Return (X, Y) of the center of cell containing provided text 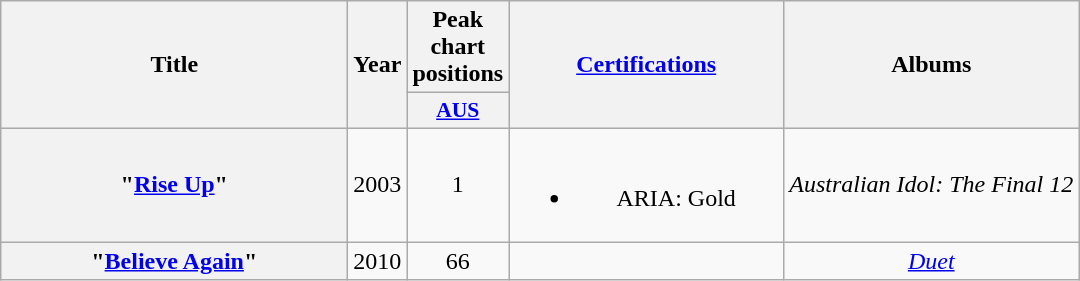
AUS (458, 111)
1 (458, 184)
2003 (378, 184)
Duet (932, 261)
2010 (378, 261)
Title (174, 65)
"Believe Again" (174, 261)
66 (458, 261)
"Rise Up" (174, 184)
Year (378, 65)
Albums (932, 65)
Certifications (646, 65)
ARIA: Gold (646, 184)
Peak chartpositions (458, 47)
Australian Idol: The Final 12 (932, 184)
